Find where the given text appears and provide that cell's center as [x, y] coordinate. 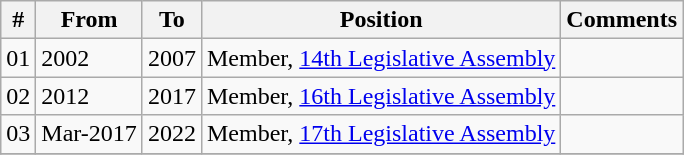
2022 [172, 134]
# [18, 20]
2017 [172, 96]
Position [380, 20]
Mar-2017 [90, 134]
2007 [172, 58]
Member, 17th Legislative Assembly [380, 134]
03 [18, 134]
To [172, 20]
Member, 14th Legislative Assembly [380, 58]
2002 [90, 58]
From [90, 20]
Comments [622, 20]
2012 [90, 96]
01 [18, 58]
Member, 16th Legislative Assembly [380, 96]
02 [18, 96]
